Identify which cell holds the provided text, then report its (X, Y) central coordinate. 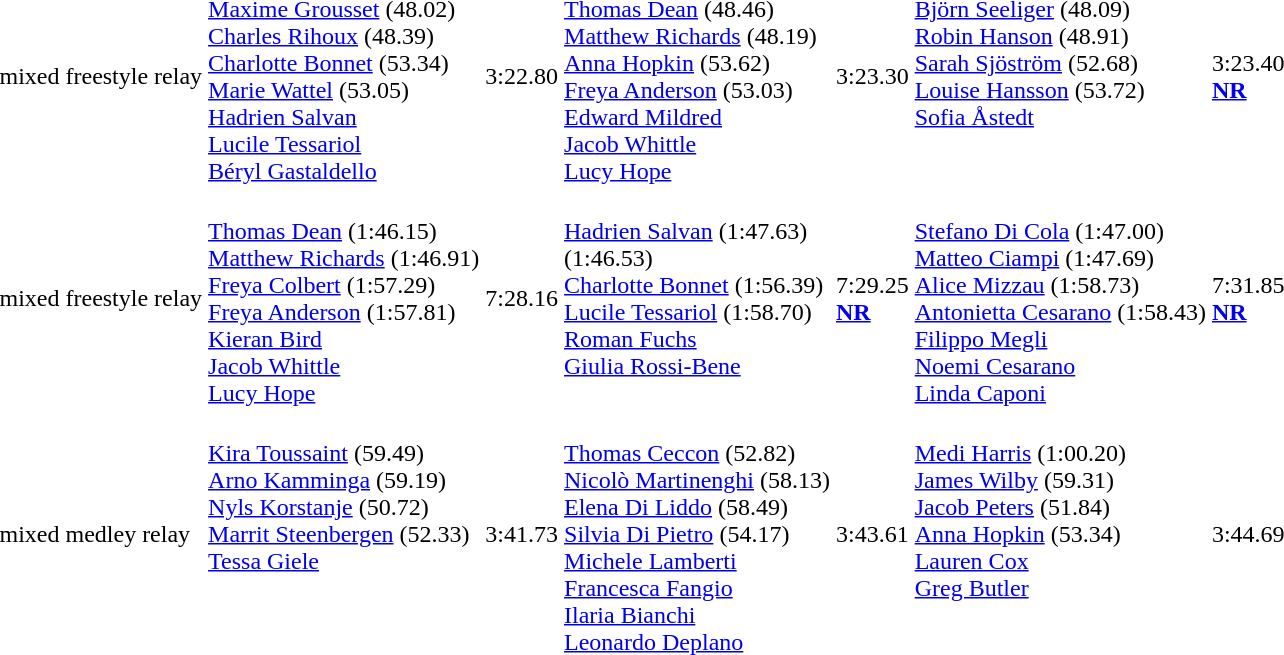
7:28.16 (522, 298)
Stefano Di Cola (1:47.00)Matteo Ciampi (1:47.69)Alice Mizzau (1:58.73)Antonietta Cesarano (1:58.43)Filippo MegliNoemi CesaranoLinda Caponi (1060, 298)
Hadrien Salvan (1:47.63) (1:46.53)Charlotte Bonnet (1:56.39)Lucile Tessariol (1:58.70)Roman FuchsGiulia Rossi-Bene (698, 298)
7:29.25NR (872, 298)
Thomas Dean (1:46.15)Matthew Richards (1:46.91)Freya Colbert (1:57.29)Freya Anderson (1:57.81)Kieran BirdJacob WhittleLucy Hope (344, 298)
